Detect which cell encompasses the target text, then output its (x, y) center coordinate. 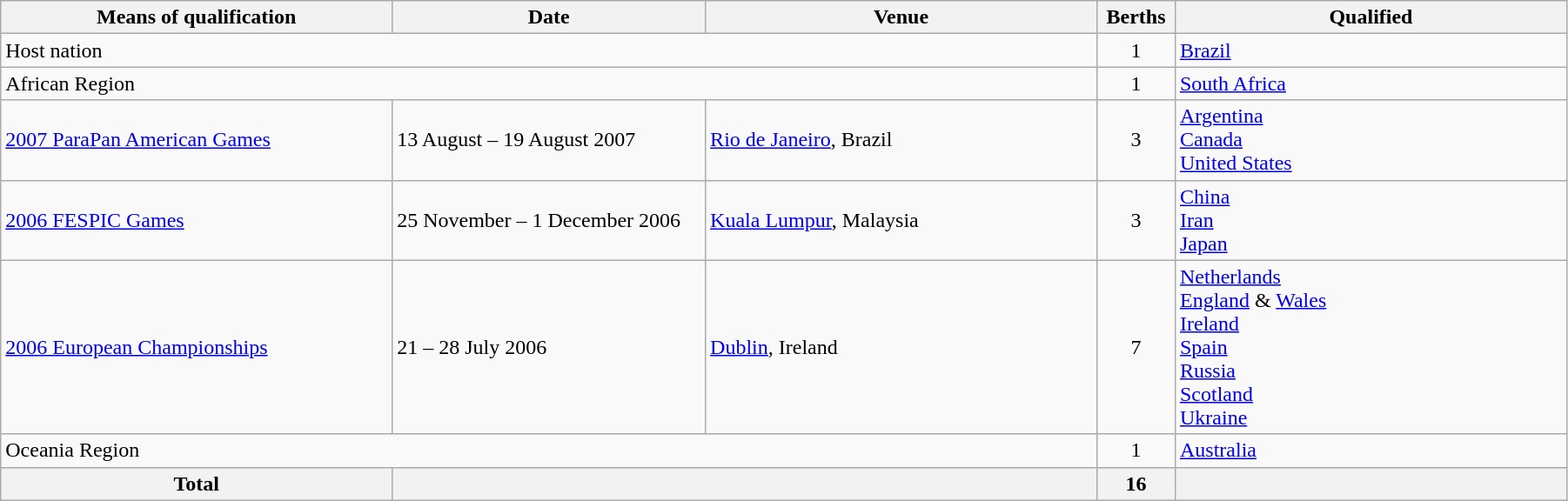
China Iran Japan (1370, 220)
Australia (1370, 451)
Netherlands England & Wales Ireland Spain Russia Scotland Ukraine (1370, 347)
Oceania Region (549, 451)
African Region (549, 83)
Total (197, 484)
13 August – 19 August 2007 (549, 140)
25 November – 1 December 2006 (549, 220)
Qualified (1370, 17)
7 (1136, 347)
Berths (1136, 17)
Venue (901, 17)
16 (1136, 484)
South Africa (1370, 83)
Dublin, Ireland (901, 347)
Kuala Lumpur, Malaysia (901, 220)
Rio de Janeiro, Brazil (901, 140)
Argentina Canada United States (1370, 140)
2007 ParaPan American Games (197, 140)
2006 FESPIC Games (197, 220)
Brazil (1370, 50)
21 – 28 July 2006 (549, 347)
Means of qualification (197, 17)
2006 European Championships (197, 347)
Date (549, 17)
Host nation (549, 50)
